Extract the [x, y] coordinate from the center of the cell holding the provided text.  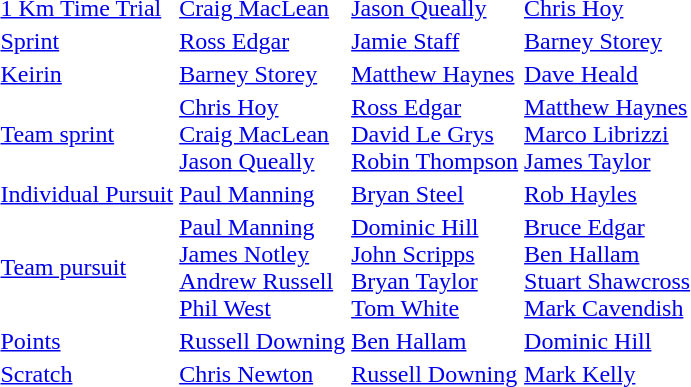
Jamie Staff [435, 41]
Ross Edgar David Le Grys Robin Thompson [435, 134]
Barney Storey [262, 74]
Ben Hallam [435, 341]
Russell Downing [262, 341]
Paul ManningJames NotleyAndrew Russell Phil West [262, 268]
Matthew Haynes [435, 74]
Bryan Steel [435, 194]
Ross Edgar [262, 41]
Paul Manning [262, 194]
Chris Hoy Craig MacLean Jason Queally [262, 134]
Dominic Hill John ScrippsBryan Taylor Tom White [435, 268]
